Provide the (X, Y) coordinate of the cell's center where the given text is located.  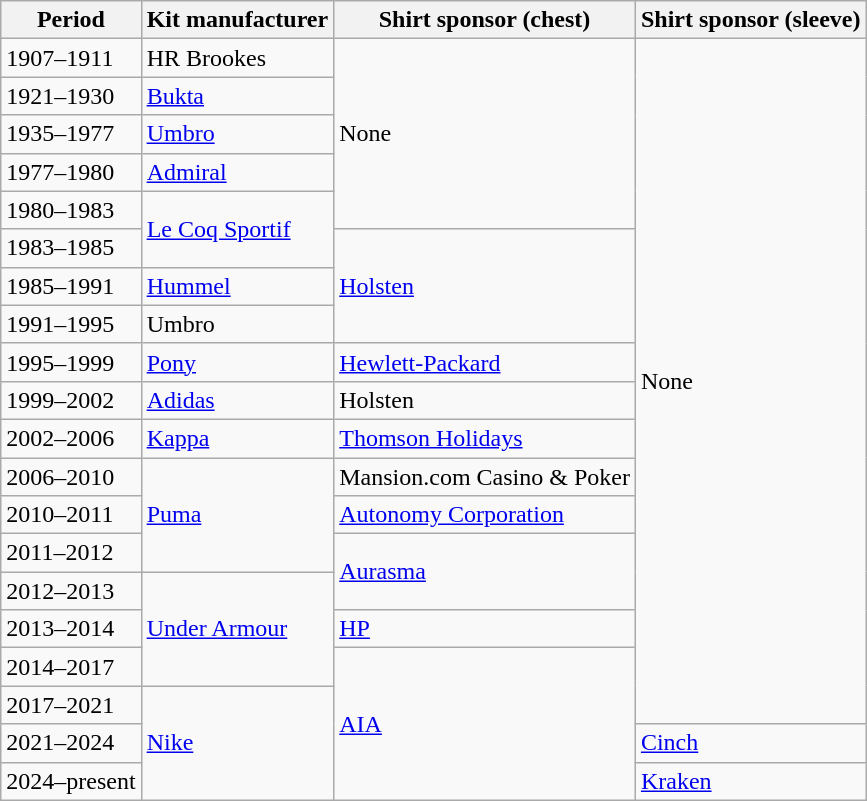
1977–1980 (71, 172)
1999–2002 (71, 400)
Adidas (238, 400)
2014–2017 (71, 667)
1985–1991 (71, 286)
2002–2006 (71, 438)
Hewlett-Packard (485, 362)
Bukta (238, 96)
2012–2013 (71, 591)
1980–1983 (71, 210)
Hummel (238, 286)
Cinch (750, 743)
2017–2021 (71, 705)
Autonomy Corporation (485, 515)
1991–1995 (71, 324)
1907–1911 (71, 58)
Shirt sponsor (chest) (485, 20)
HR Brookes (238, 58)
Nike (238, 743)
2011–2012 (71, 553)
1921–1930 (71, 96)
Under Armour (238, 629)
Pony (238, 362)
2021–2024 (71, 743)
AIA (485, 724)
HP (485, 629)
1995–1999 (71, 362)
Admiral (238, 172)
Aurasma (485, 572)
Kappa (238, 438)
1935–1977 (71, 134)
Mansion.com Casino & Poker (485, 477)
Le Coq Sportif (238, 229)
Kit manufacturer (238, 20)
Kraken (750, 781)
Puma (238, 515)
Thomson Holidays (485, 438)
2010–2011 (71, 515)
2013–2014 (71, 629)
Shirt sponsor (sleeve) (750, 20)
1983–1985 (71, 248)
2024–present (71, 781)
2006–2010 (71, 477)
Period (71, 20)
